Find where the given text appears and provide that cell's center as (x, y) coordinate. 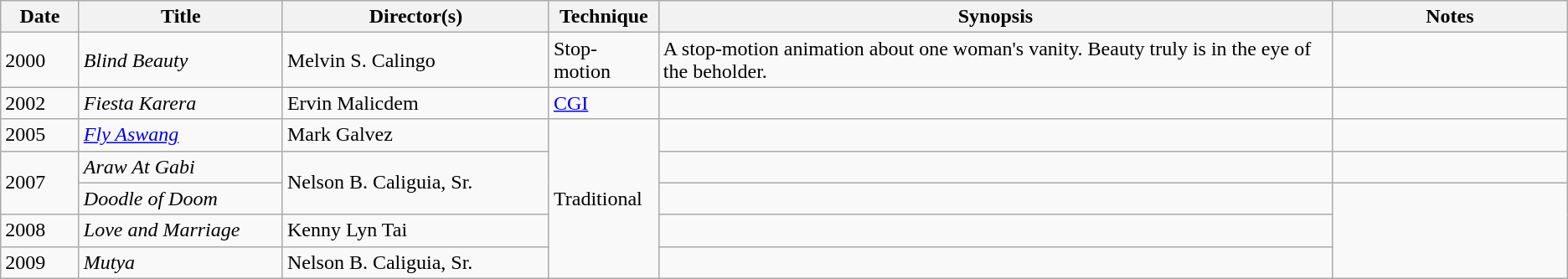
Notes (1451, 17)
Director(s) (415, 17)
Melvin S. Calingo (415, 60)
2007 (40, 183)
Fly Aswang (181, 135)
Traditional (603, 199)
Fiesta Karera (181, 103)
2000 (40, 60)
Synopsis (995, 17)
CGI (603, 103)
Doodle of Doom (181, 199)
Ervin Malicdem (415, 103)
Technique (603, 17)
2009 (40, 262)
Title (181, 17)
Blind Beauty (181, 60)
A stop-motion animation about one woman's vanity. Beauty truly is in the eye of the beholder. (995, 60)
2002 (40, 103)
Stop-motion (603, 60)
Date (40, 17)
Mutya (181, 262)
Mark Galvez (415, 135)
Araw At Gabi (181, 167)
2008 (40, 230)
Love and Marriage (181, 230)
2005 (40, 135)
Kenny Lyn Tai (415, 230)
